Scan for the cell matching the given text and deliver its (x, y) coordinate at center. 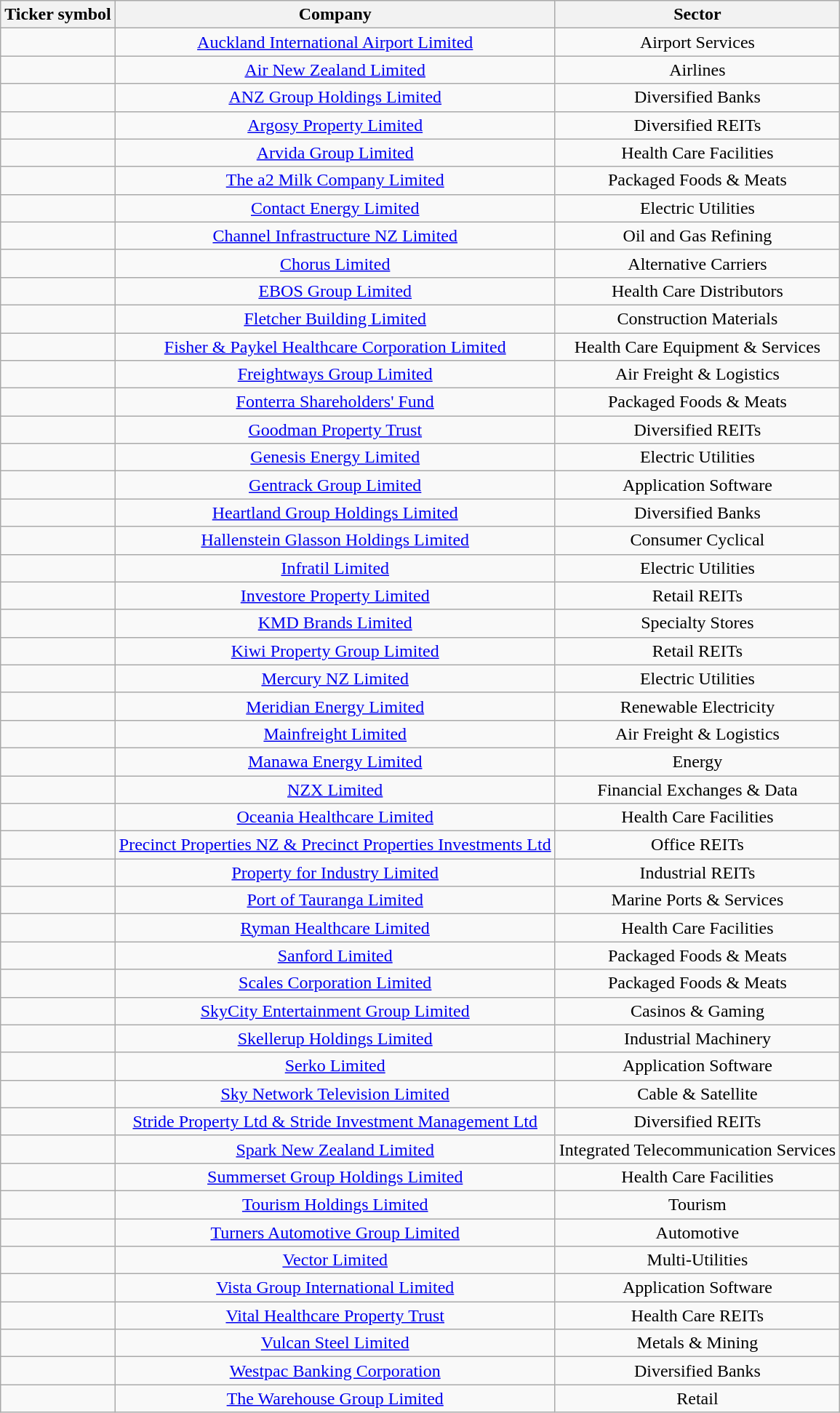
Oceania Healthcare Limited (335, 817)
Ticker symbol (58, 15)
Automotive (697, 1233)
Specialty Stores (697, 623)
Mainfreight Limited (335, 734)
Fonterra Shareholders' Fund (335, 402)
Channel Infrastructure NZ Limited (335, 236)
Marine Ports & Services (697, 900)
Construction Materials (697, 319)
Financial Exchanges & Data (697, 789)
Meridian Energy Limited (335, 706)
Metals & Mining (697, 1343)
Fisher & Paykel Healthcare Corporation Limited (335, 347)
Hallenstein Glasson Holdings Limited (335, 540)
Sector (697, 15)
The Warehouse Group Limited (335, 1398)
Mercury NZ Limited (335, 679)
Retail (697, 1398)
The a2 Milk Company Limited (335, 180)
Sanford Limited (335, 956)
Multi-Utilities (697, 1260)
Serko Limited (335, 1066)
Freightways Group Limited (335, 375)
Ryman Healthcare Limited (335, 928)
Gentrack Group Limited (335, 485)
Industrial Machinery (697, 1038)
Vista Group International Limited (335, 1288)
Turners Automotive Group Limited (335, 1233)
Genesis Energy Limited (335, 457)
Health Care Distributors (697, 291)
Vector Limited (335, 1260)
Stride Property Ltd & Stride Investment Management Ltd (335, 1121)
Airlines (697, 70)
Contact Energy Limited (335, 208)
Skellerup Holdings Limited (335, 1038)
Chorus Limited (335, 263)
Tourism Holdings Limited (335, 1204)
Vulcan Steel Limited (335, 1343)
Goodman Property Trust (335, 430)
Integrated Telecommunication Services (697, 1149)
Infratil Limited (335, 568)
Port of Tauranga Limited (335, 900)
Heartland Group Holdings Limited (335, 513)
Scales Corporation Limited (335, 983)
Manawa Energy Limited (335, 761)
Renewable Electricity (697, 706)
Air New Zealand Limited (335, 70)
Consumer Cyclical (697, 540)
Sky Network Television Limited (335, 1094)
Tourism (697, 1204)
Precinct Properties NZ & Precinct Properties Investments Ltd (335, 845)
Spark New Zealand Limited (335, 1149)
Summerset Group Holdings Limited (335, 1177)
Kiwi Property Group Limited (335, 651)
NZX Limited (335, 789)
Company (335, 15)
Health Care Equipment & Services (697, 347)
Cable & Satellite (697, 1094)
KMD Brands Limited (335, 623)
Industrial REITs (697, 873)
Auckland International Airport Limited (335, 42)
Arvida Group Limited (335, 153)
Office REITs (697, 845)
Argosy Property Limited (335, 125)
Airport Services (697, 42)
Alternative Carriers (697, 263)
ANZ Group Holdings Limited (335, 97)
Oil and Gas Refining (697, 236)
Casinos & Gaming (697, 1011)
EBOS Group Limited (335, 291)
Investore Property Limited (335, 596)
Fletcher Building Limited (335, 319)
Vital Healthcare Property Trust (335, 1316)
Property for Industry Limited (335, 873)
Health Care REITs (697, 1316)
Energy (697, 761)
SkyCity Entertainment Group Limited (335, 1011)
Westpac Banking Corporation (335, 1371)
